Detect which cell encompasses the target text, then output its (x, y) center coordinate. 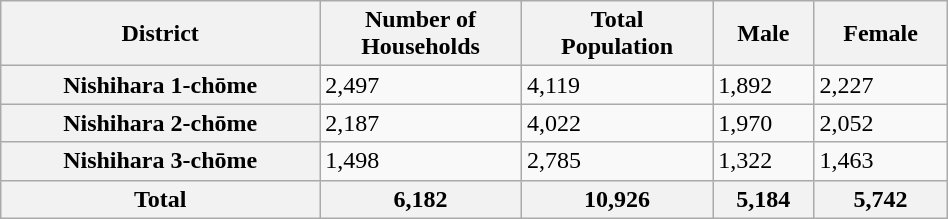
Number ofHouseholds (421, 34)
10,926 (616, 199)
1,498 (421, 161)
5,742 (880, 199)
1,463 (880, 161)
2,052 (880, 123)
2,227 (880, 85)
2,785 (616, 161)
5,184 (764, 199)
Nishihara 3-chōme (160, 161)
Nishihara 1-chōme (160, 85)
Total (160, 199)
6,182 (421, 199)
1,322 (764, 161)
4,119 (616, 85)
Male (764, 34)
Nishihara 2-chōme (160, 123)
TotalPopulation (616, 34)
1,892 (764, 85)
2,187 (421, 123)
4,022 (616, 123)
District (160, 34)
2,497 (421, 85)
1,970 (764, 123)
Female (880, 34)
